Provide the (x, y) coordinate of the cell's center where the given text is located.  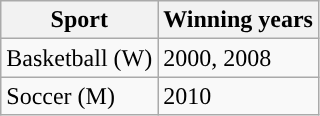
Sport (80, 20)
Basketball (W) (80, 58)
2010 (238, 96)
Winning years (238, 20)
2000, 2008 (238, 58)
Soccer (M) (80, 96)
